From the cell containing the given text, extract its center point as [x, y] coordinate. 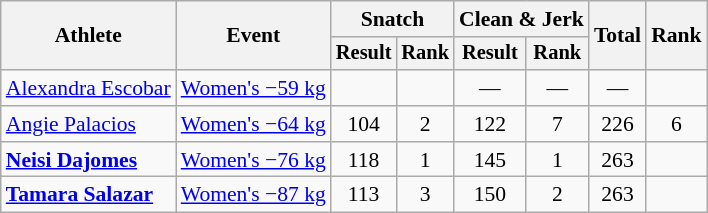
Tamara Salazar [88, 195]
118 [364, 160]
7 [558, 124]
Snatch [392, 19]
Women's −64 kg [254, 124]
Alexandra Escobar [88, 88]
122 [490, 124]
Women's −87 kg [254, 195]
145 [490, 160]
Clean & Jerk [522, 19]
Neisi Dajomes [88, 160]
104 [364, 124]
Women's −76 kg [254, 160]
Women's −59 kg [254, 88]
226 [618, 124]
Event [254, 36]
Athlete [88, 36]
150 [490, 195]
Total [618, 36]
Angie Palacios [88, 124]
6 [676, 124]
3 [425, 195]
113 [364, 195]
